Output the (X, Y) coordinate of the center of the cell containing the given text.  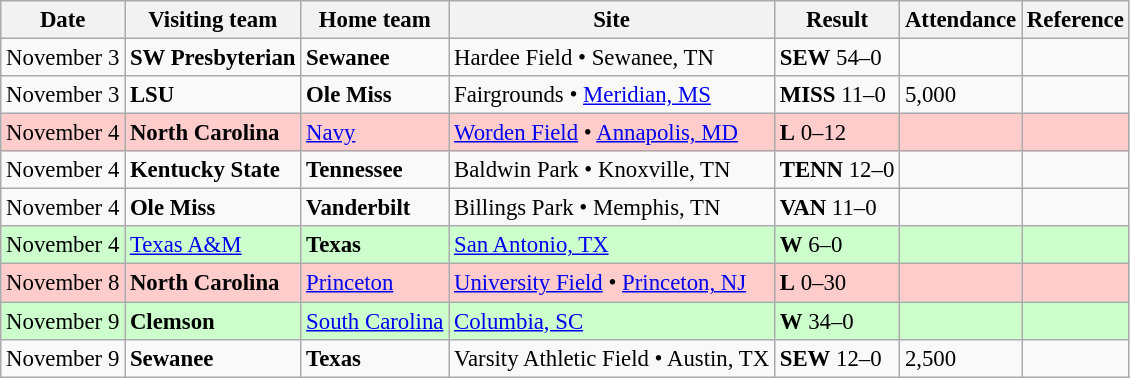
Billings Park • Memphis, TN (612, 208)
November 8 (63, 283)
Hardee Field • Sewanee, TN (612, 58)
L 0–12 (836, 133)
LSU (213, 95)
SW Presbyterian (213, 58)
Worden Field • Annapolis, MD (612, 133)
Date (63, 20)
W 6–0 (836, 245)
Tennessee (375, 170)
SEW 12–0 (836, 358)
University Field • Princeton, NJ (612, 283)
Varsity Athletic Field • Austin, TX (612, 358)
Baldwin Park • Knoxville, TN (612, 170)
Result (836, 20)
SEW 54–0 (836, 58)
Clemson (213, 321)
Attendance (961, 20)
Kentucky State (213, 170)
Reference (1076, 20)
L 0–30 (836, 283)
Navy (375, 133)
TENN 12–0 (836, 170)
Vanderbilt (375, 208)
W 34–0 (836, 321)
San Antonio, TX (612, 245)
VAN 11–0 (836, 208)
5,000 (961, 95)
Columbia, SC (612, 321)
Site (612, 20)
2,500 (961, 358)
MISS 11–0 (836, 95)
Princeton (375, 283)
Texas A&M (213, 245)
Visiting team (213, 20)
Home team (375, 20)
Fairgrounds • Meridian, MS (612, 95)
South Carolina (375, 321)
